Determine the [X, Y] coordinate at the center of the cell enclosing the given text.  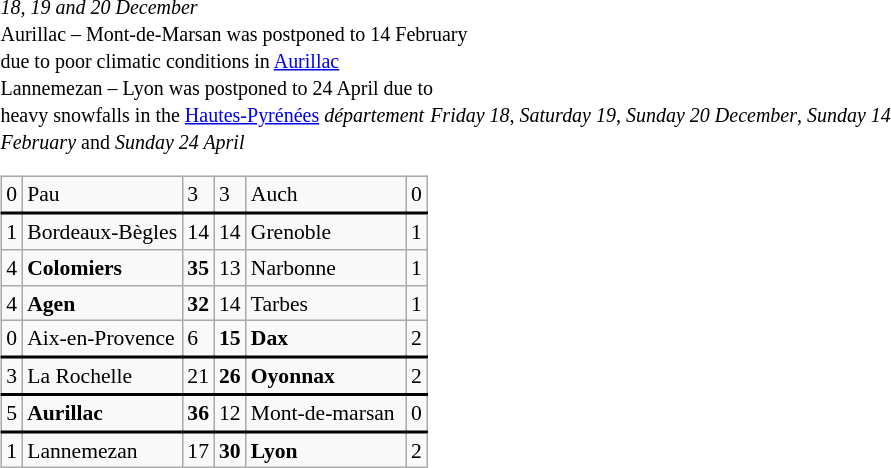
26 [230, 376]
Lannemezan [102, 449]
12 [230, 412]
Lyon [326, 449]
6 [198, 339]
Tarbes [326, 303]
Grenoble [326, 231]
Bordeaux-Bègles [102, 231]
Aix-en-Provence [102, 339]
Auch [326, 195]
Agen [102, 303]
15 [230, 339]
Aurillac [102, 412]
Colomiers [102, 268]
Pau [102, 195]
17 [198, 449]
13 [230, 268]
Oyonnax [326, 376]
32 [198, 303]
La Rochelle [102, 376]
30 [230, 449]
36 [198, 412]
Mont-de-marsan [326, 412]
Dax [326, 339]
35 [198, 268]
5 [12, 412]
Narbonne [326, 268]
21 [198, 376]
